Extract the [X, Y] coordinate from the center of the cell holding the provided text.  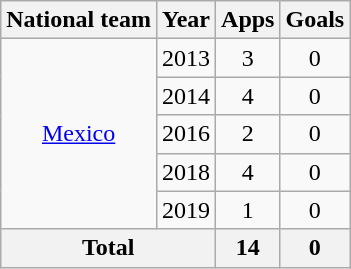
Apps [248, 20]
2019 [186, 210]
2013 [186, 58]
Mexico [79, 134]
National team [79, 20]
Total [108, 248]
Year [186, 20]
14 [248, 248]
2 [248, 134]
3 [248, 58]
2014 [186, 96]
2018 [186, 172]
Goals [315, 20]
1 [248, 210]
2016 [186, 134]
